Find where the given text appears and provide that cell's center as [X, Y] coordinate. 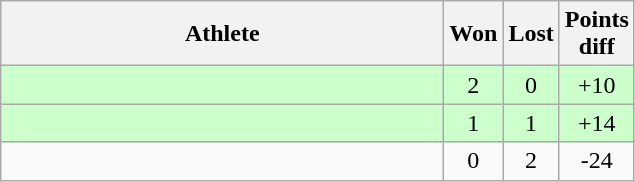
+14 [596, 123]
-24 [596, 161]
+10 [596, 85]
Athlete [222, 34]
Won [474, 34]
Pointsdiff [596, 34]
Lost [531, 34]
